Pinpoint the cell where the given text exists, returning its [x, y] midpoint coordinate. 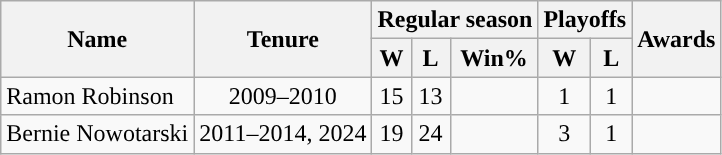
Regular season [455, 20]
3 [564, 134]
19 [392, 134]
Bernie Nowotarski [98, 134]
2009–2010 [283, 96]
Win% [494, 58]
Ramon Robinson [98, 96]
Name [98, 39]
2011–2014, 2024 [283, 134]
Tenure [283, 39]
Playoffs [585, 20]
13 [430, 96]
15 [392, 96]
24 [430, 134]
Awards [676, 39]
